Determine the (x, y) coordinate at the center of the cell enclosing the given text.  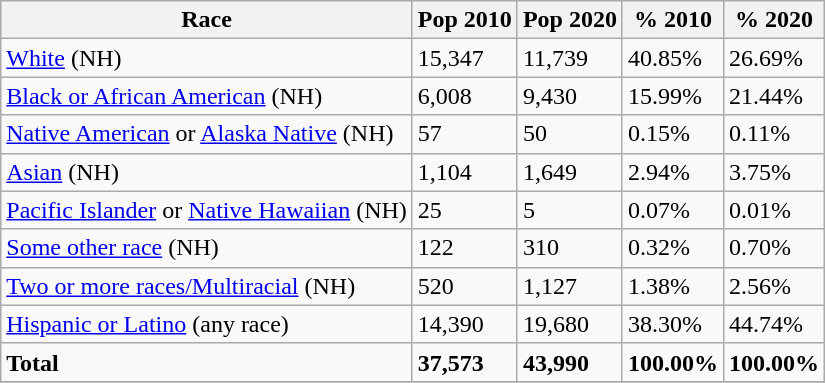
15,347 (464, 58)
2.94% (672, 172)
1,649 (570, 172)
0.32% (672, 248)
White (NH) (207, 58)
6,008 (464, 96)
50 (570, 134)
25 (464, 210)
Pop 2020 (570, 20)
44.74% (774, 324)
57 (464, 134)
Native American or Alaska Native (NH) (207, 134)
5 (570, 210)
Some other race (NH) (207, 248)
19,680 (570, 324)
2.56% (774, 286)
1.38% (672, 286)
Hispanic or Latino (any race) (207, 324)
21.44% (774, 96)
Pacific Islander or Native Hawaiian (NH) (207, 210)
0.01% (774, 210)
15.99% (672, 96)
14,390 (464, 324)
40.85% (672, 58)
38.30% (672, 324)
9,430 (570, 96)
3.75% (774, 172)
11,739 (570, 58)
% 2020 (774, 20)
43,990 (570, 362)
26.69% (774, 58)
310 (570, 248)
Two or more races/Multiracial (NH) (207, 286)
0.07% (672, 210)
0.11% (774, 134)
1,127 (570, 286)
Race (207, 20)
% 2010 (672, 20)
Total (207, 362)
0.15% (672, 134)
0.70% (774, 248)
37,573 (464, 362)
Pop 2010 (464, 20)
Asian (NH) (207, 172)
1,104 (464, 172)
122 (464, 248)
Black or African American (NH) (207, 96)
520 (464, 286)
